Return the (X, Y) coordinate for the center point of the cell that contains the specified text.  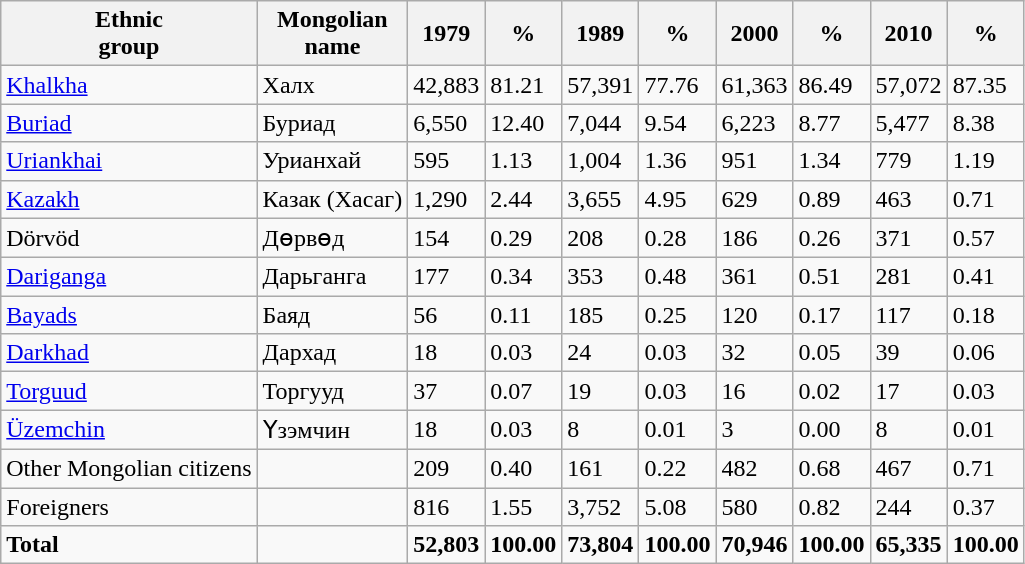
0.68 (832, 468)
Other Mongolian citizens (129, 468)
65,335 (908, 545)
3 (754, 430)
Ethnicgroup (129, 34)
73,804 (600, 545)
57,391 (600, 85)
0.57 (986, 238)
8.77 (832, 123)
Dariganga (129, 277)
2010 (908, 34)
177 (446, 277)
0.41 (986, 277)
208 (600, 238)
1979 (446, 34)
6,223 (754, 123)
0.89 (832, 199)
0.40 (524, 468)
39 (908, 353)
Dörvöd (129, 238)
81.21 (524, 85)
209 (446, 468)
0.82 (832, 507)
5.08 (678, 507)
0.18 (986, 315)
Халх (332, 85)
Торгууд (332, 391)
6,550 (446, 123)
0.07 (524, 391)
0.26 (832, 238)
1989 (600, 34)
7,044 (600, 123)
Урианхай (332, 161)
0.17 (832, 315)
161 (600, 468)
9.54 (678, 123)
0.25 (678, 315)
186 (754, 238)
154 (446, 238)
70,946 (754, 545)
120 (754, 315)
Буриад (332, 123)
0.28 (678, 238)
Uriankhai (129, 161)
Khalkha (129, 85)
0.00 (832, 430)
Torguud (129, 391)
Mongolianname (332, 34)
1.55 (524, 507)
4.95 (678, 199)
0.11 (524, 315)
Üzemchin (129, 430)
19 (600, 391)
2.44 (524, 199)
629 (754, 199)
Дөрвөд (332, 238)
0.37 (986, 507)
281 (908, 277)
244 (908, 507)
1.36 (678, 161)
580 (754, 507)
0.48 (678, 277)
Баяд (332, 315)
37 (446, 391)
32 (754, 353)
8.38 (986, 123)
1,290 (446, 199)
779 (908, 161)
185 (600, 315)
5,477 (908, 123)
1.13 (524, 161)
87.35 (986, 85)
1.19 (986, 161)
0.22 (678, 468)
463 (908, 199)
117 (908, 315)
56 (446, 315)
951 (754, 161)
371 (908, 238)
Дархад (332, 353)
Foreigners (129, 507)
Darkhad (129, 353)
17 (908, 391)
61,363 (754, 85)
3,752 (600, 507)
Total (129, 545)
595 (446, 161)
52,803 (446, 545)
816 (446, 507)
0.02 (832, 391)
2000 (754, 34)
0.06 (986, 353)
Казак (Хасаг) (332, 199)
482 (754, 468)
0.05 (832, 353)
24 (600, 353)
3,655 (600, 199)
57,072 (908, 85)
1,004 (600, 161)
16 (754, 391)
0.34 (524, 277)
Kazakh (129, 199)
Үзэмчин (332, 430)
Дарьганга (332, 277)
12.40 (524, 123)
0.51 (832, 277)
0.29 (524, 238)
467 (908, 468)
Bayads (129, 315)
86.49 (832, 85)
42,883 (446, 85)
77.76 (678, 85)
361 (754, 277)
Buriad (129, 123)
1.34 (832, 161)
353 (600, 277)
